Output the (X, Y) coordinate of the center of the cell containing the given text.  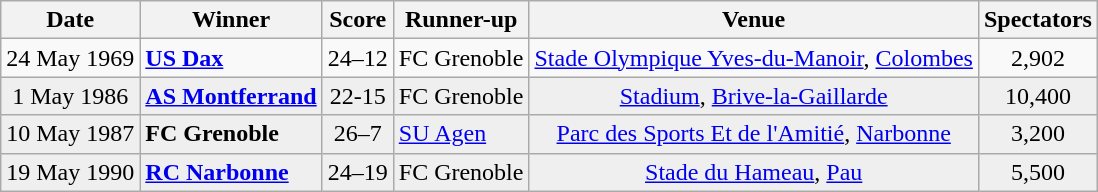
AS Montferrand (231, 96)
Runner-up (461, 20)
Venue (754, 20)
24–12 (358, 58)
Spectators (1038, 20)
5,500 (1038, 172)
10,400 (1038, 96)
Parc des Sports Et de l'Amitié, Narbonne (754, 134)
19 May 1990 (70, 172)
Stade du Hameau, Pau (754, 172)
Winner (231, 20)
Date (70, 20)
2,902 (1038, 58)
Stadium, Brive-la-Gaillarde (754, 96)
Stade Olympique Yves-du-Manoir, Colombes (754, 58)
26–7 (358, 134)
US Dax (231, 58)
1 May 1986 (70, 96)
24–19 (358, 172)
10 May 1987 (70, 134)
RC Narbonne (231, 172)
3,200 (1038, 134)
24 May 1969 (70, 58)
Score (358, 20)
SU Agen (461, 134)
22-15 (358, 96)
